From the cell containing the given text, extract its center point as [X, Y] coordinate. 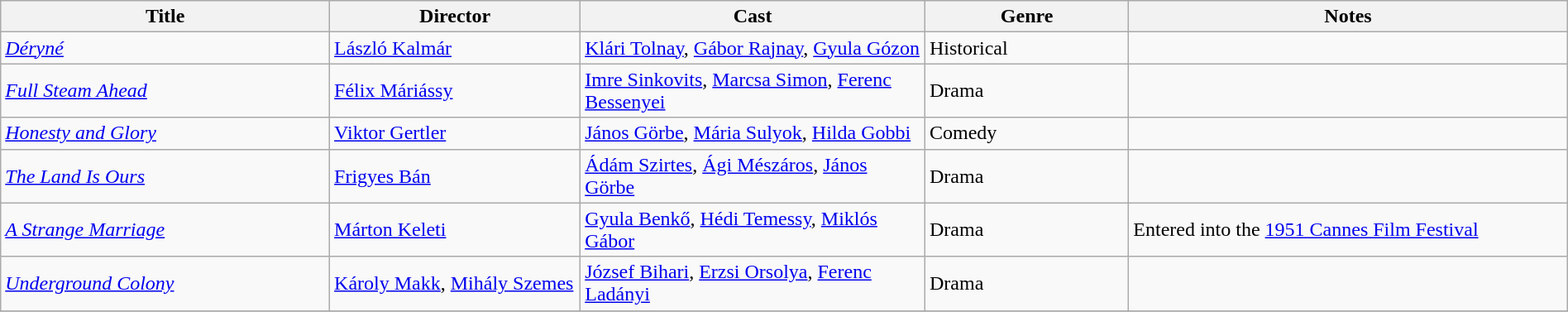
Frigyes Bán [455, 175]
Genre [1026, 17]
Gyula Benkő, Hédi Temessy, Miklós Gábor [753, 230]
Underground Colony [165, 283]
László Kalmár [455, 48]
The Land Is Ours [165, 175]
Félix Máriássy [455, 91]
A Strange Marriage [165, 230]
Honesty and Glory [165, 133]
József Bihari, Erzsi Orsolya, Ferenc Ladányi [753, 283]
Full Steam Ahead [165, 91]
Károly Makk, Mihály Szemes [455, 283]
Viktor Gertler [455, 133]
Imre Sinkovits, Marcsa Simon, Ferenc Bessenyei [753, 91]
Déryné [165, 48]
Klári Tolnay, Gábor Rajnay, Gyula Gózon [753, 48]
Director [455, 17]
Cast [753, 17]
Title [165, 17]
Ádám Szirtes, Ági Mészáros, János Görbe [753, 175]
Márton Keleti [455, 230]
Historical [1026, 48]
Notes [1348, 17]
Entered into the 1951 Cannes Film Festival [1348, 230]
János Görbe, Mária Sulyok, Hilda Gobbi [753, 133]
Comedy [1026, 133]
